From the cell containing the given text, extract its center point as (X, Y) coordinate. 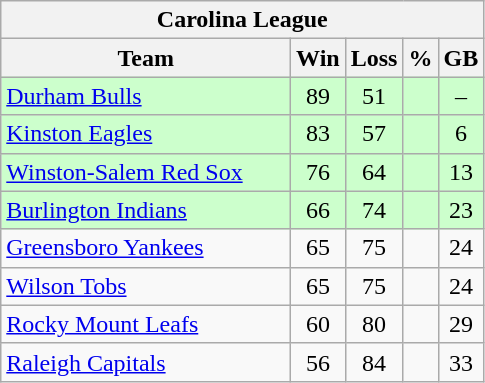
Carolina League (242, 20)
33 (461, 362)
Greensboro Yankees (146, 248)
76 (318, 172)
74 (374, 210)
84 (374, 362)
66 (318, 210)
Team (146, 58)
56 (318, 362)
83 (318, 134)
Win (318, 58)
% (420, 58)
– (461, 96)
Kinston Eagles (146, 134)
Burlington Indians (146, 210)
80 (374, 324)
64 (374, 172)
57 (374, 134)
Winston-Salem Red Sox (146, 172)
Rocky Mount Leafs (146, 324)
13 (461, 172)
Wilson Tobs (146, 286)
60 (318, 324)
89 (318, 96)
Raleigh Capitals (146, 362)
51 (374, 96)
23 (461, 210)
6 (461, 134)
Durham Bulls (146, 96)
Loss (374, 58)
GB (461, 58)
29 (461, 324)
